Determine the (x, y) coordinate at the center of the cell enclosing the given text.  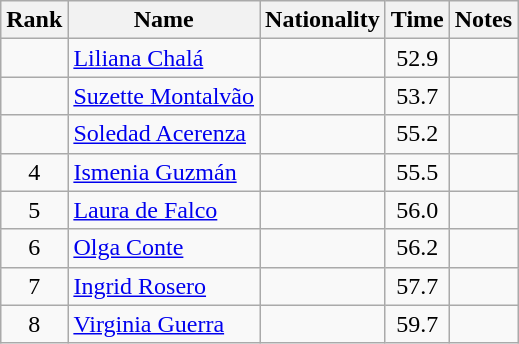
Virginia Guerra (164, 324)
Nationality (323, 20)
7 (34, 286)
4 (34, 172)
Rank (34, 20)
Ismenia Guzmán (164, 172)
Time (417, 20)
5 (34, 210)
Laura de Falco (164, 210)
6 (34, 248)
Soledad Acerenza (164, 134)
52.9 (417, 58)
Olga Conte (164, 248)
55.5 (417, 172)
Ingrid Rosero (164, 286)
Notes (483, 20)
57.7 (417, 286)
Liliana Chalá (164, 58)
Suzette Montalvão (164, 96)
Name (164, 20)
53.7 (417, 96)
59.7 (417, 324)
8 (34, 324)
56.2 (417, 248)
56.0 (417, 210)
55.2 (417, 134)
